Provide the [X, Y] coordinate of the cell's center where the given text is located.  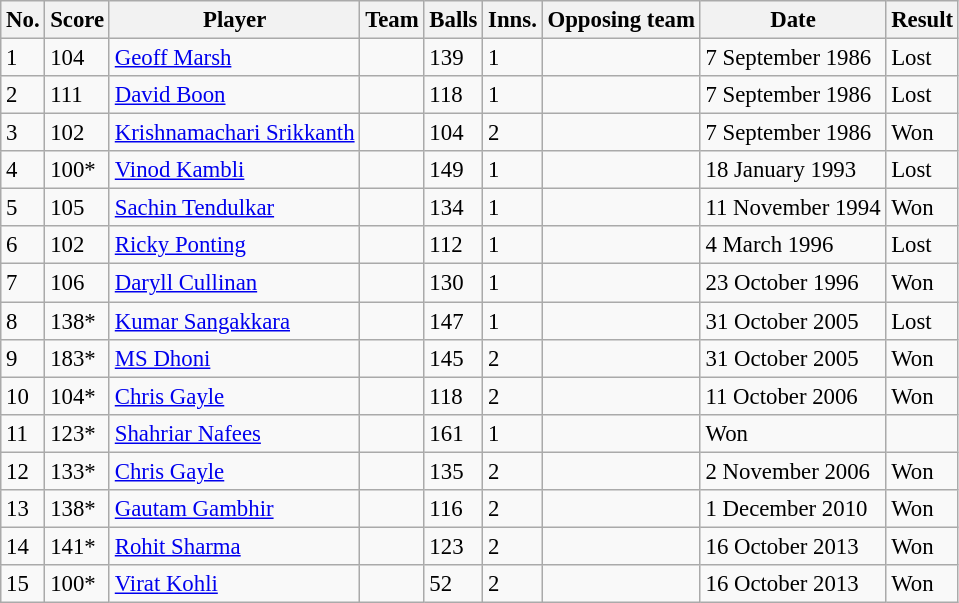
141* [78, 546]
7 [23, 283]
Kumar Sangakkara [234, 321]
Rohit Sharma [234, 546]
Gautam Gambhir [234, 509]
5 [23, 208]
11 [23, 433]
Team [392, 20]
2 November 2006 [793, 471]
Balls [454, 20]
149 [454, 170]
9 [23, 358]
Shahriar Nafees [234, 433]
23 October 1996 [793, 283]
8 [23, 321]
Krishnamachari Srikkanth [234, 133]
105 [78, 208]
147 [454, 321]
David Boon [234, 95]
161 [454, 433]
123* [78, 433]
Inns. [512, 20]
Sachin Tendulkar [234, 208]
18 January 1993 [793, 170]
3 [23, 133]
139 [454, 58]
15 [23, 584]
145 [454, 358]
52 [454, 584]
MS Dhoni [234, 358]
Score [78, 20]
112 [454, 245]
4 [23, 170]
130 [454, 283]
104* [78, 396]
183* [78, 358]
Vinod Kambli [234, 170]
135 [454, 471]
Date [793, 20]
4 March 1996 [793, 245]
116 [454, 509]
123 [454, 546]
1 December 2010 [793, 509]
111 [78, 95]
14 [23, 546]
Virat Kohli [234, 584]
133* [78, 471]
Daryll Cullinan [234, 283]
134 [454, 208]
106 [78, 283]
Ricky Ponting [234, 245]
11 October 2006 [793, 396]
13 [23, 509]
Result [922, 20]
6 [23, 245]
Player [234, 20]
10 [23, 396]
Geoff Marsh [234, 58]
No. [23, 20]
Opposing team [621, 20]
11 November 1994 [793, 208]
12 [23, 471]
